Detect which cell encompasses the target text, then output its [x, y] center coordinate. 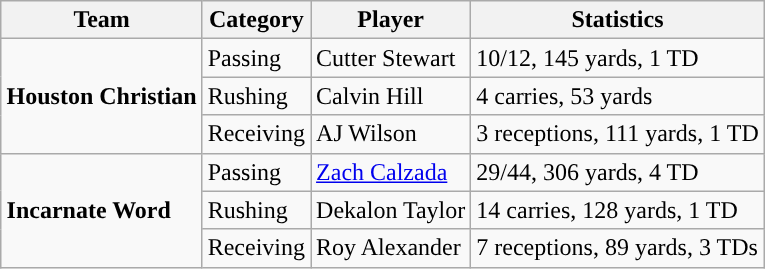
29/44, 306 yards, 4 TD [618, 172]
3 receptions, 111 yards, 1 TD [618, 134]
AJ Wilson [391, 134]
Calvin Hill [391, 96]
10/12, 145 yards, 1 TD [618, 58]
Player [391, 20]
Incarnate Word [102, 210]
Category [256, 20]
Roy Alexander [391, 248]
Houston Christian [102, 96]
Zach Calzada [391, 172]
7 receptions, 89 yards, 3 TDs [618, 248]
4 carries, 53 yards [618, 96]
Dekalon Taylor [391, 210]
Statistics [618, 20]
Team [102, 20]
14 carries, 128 yards, 1 TD [618, 210]
Cutter Stewart [391, 58]
